Locate the cell with the specified text and output its (X, Y) center coordinate. 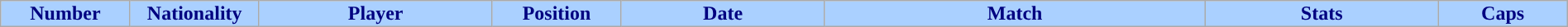
Number (65, 14)
Position (557, 14)
Nationality (194, 14)
Date (723, 14)
Match (1015, 14)
Player (375, 14)
Stats (1322, 14)
Caps (1503, 14)
